Provide the (X, Y) coordinate of the cell's center where the given text is located.  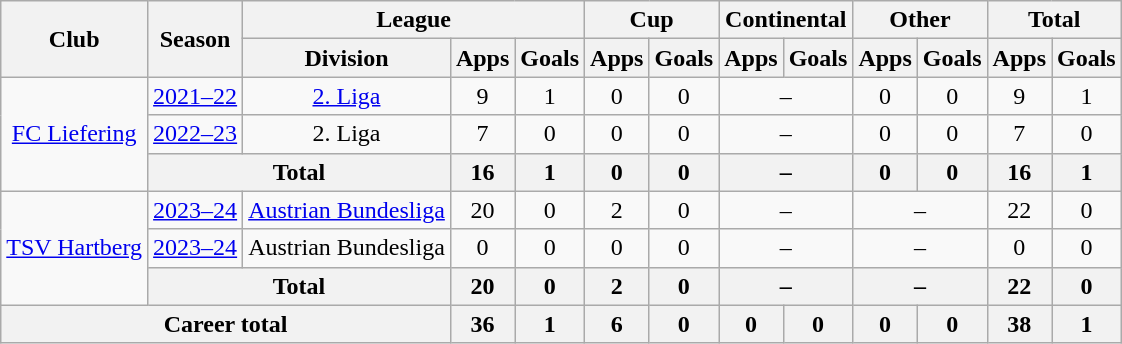
6 (617, 324)
Season (196, 39)
Club (74, 39)
TSV Hartberg (74, 248)
2021–22 (196, 96)
36 (482, 324)
38 (1019, 324)
Other (920, 20)
Division (347, 58)
Continental (786, 20)
FC Liefering (74, 134)
League (414, 20)
2022–23 (196, 134)
Career total (226, 324)
Cup (652, 20)
